Search for the cell housing the specified text and yield its [X, Y] center coordinate. 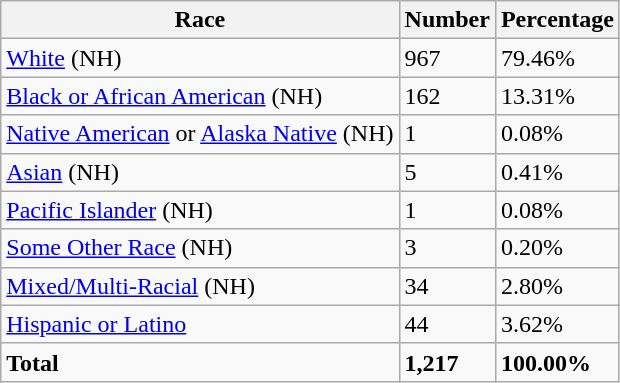
Percentage [557, 20]
3.62% [557, 324]
34 [447, 286]
Black or African American (NH) [200, 96]
44 [447, 324]
Hispanic or Latino [200, 324]
79.46% [557, 58]
Race [200, 20]
100.00% [557, 362]
3 [447, 248]
Native American or Alaska Native (NH) [200, 134]
Total [200, 362]
0.20% [557, 248]
2.80% [557, 286]
0.41% [557, 172]
Some Other Race (NH) [200, 248]
Asian (NH) [200, 172]
162 [447, 96]
13.31% [557, 96]
5 [447, 172]
1,217 [447, 362]
Number [447, 20]
967 [447, 58]
Mixed/Multi-Racial (NH) [200, 286]
Pacific Islander (NH) [200, 210]
White (NH) [200, 58]
